Identify which cell holds the provided text, then report its [X, Y] central coordinate. 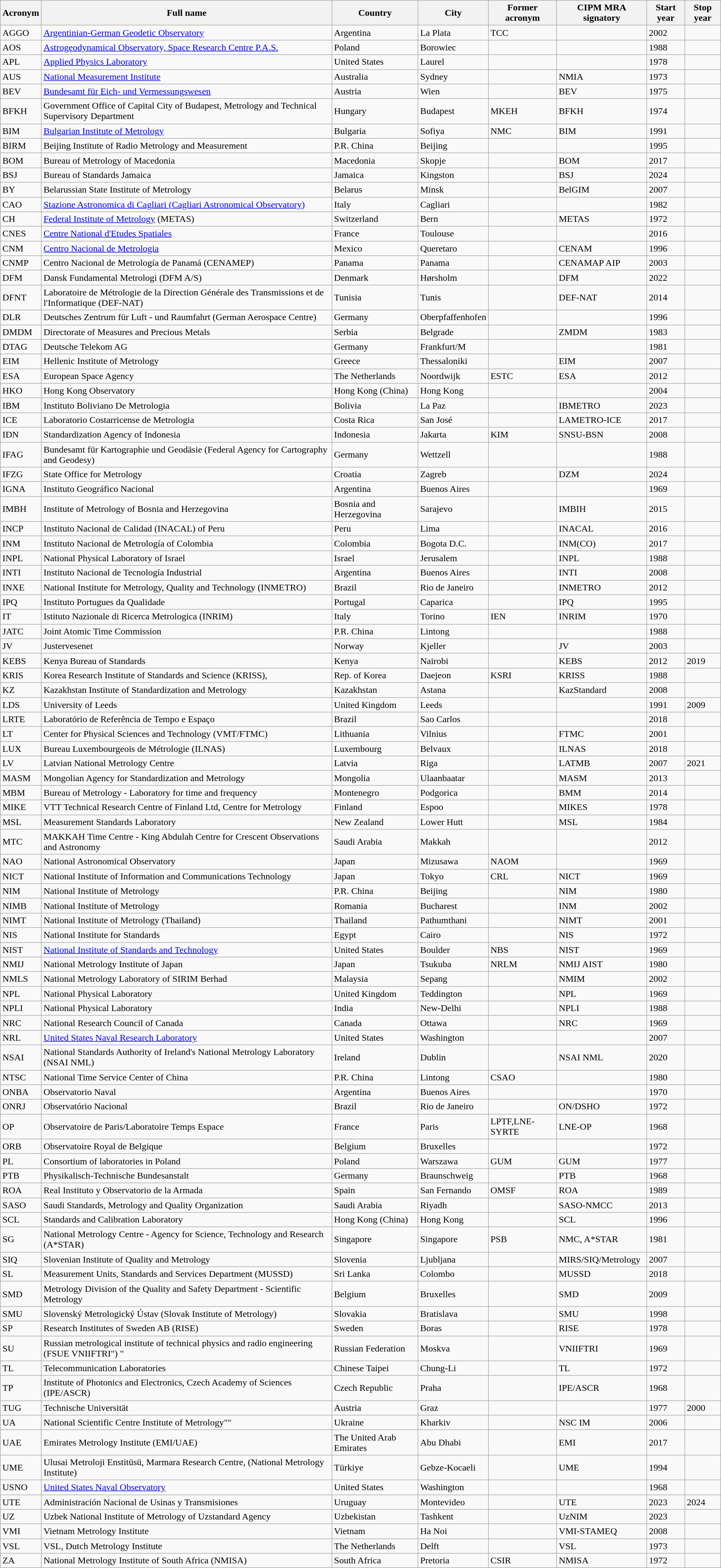
Belgrade [453, 332]
CH [21, 219]
City [453, 13]
Federal Institute of Metrology (METAS) [186, 219]
BMM [602, 793]
National Institute for Standards [186, 935]
NMLS [21, 979]
LAMETRO-ICE [602, 420]
Emirates Metrology Institute (EMI/UAE) [186, 1442]
Mongolian Agency for Standardization and Metrology [186, 778]
National Scientific Centre Institute of Metrology"" [186, 1422]
2019 [703, 661]
ESTC [522, 376]
LATMB [602, 763]
Centre National d'Etudes Spatiales [186, 234]
Denmark [375, 278]
INXE [21, 587]
Kazakhstan Institute of Standardization and Metrology [186, 690]
Latvian National Metrology Centre [186, 763]
Laboratoire de Métrologie de la Direction Générale des Transmissions et de l'Informatique (DEF-NAT) [186, 297]
Moskva [453, 1348]
ORB [21, 1146]
Instituto Boliviano De Metrologia [186, 405]
Bulgaria [375, 131]
National Time Service Center of China [186, 1077]
2015 [666, 509]
NAOM [522, 862]
Croatia [375, 475]
Technische Universität [186, 1408]
ILNAS [602, 749]
AGGO [21, 33]
Paris [453, 1126]
Belvaux [453, 749]
DZM [602, 475]
CSAO [522, 1077]
Bureau of Metrology - Laboratory for time and frequency [186, 793]
Russian Federation [375, 1348]
CNES [21, 234]
KSRI [522, 675]
Tunis [453, 297]
Praha [453, 1388]
NMIA [602, 77]
National Institute of Information and Communications Technology [186, 876]
Vietnam [375, 1531]
Country [375, 13]
KRIS [21, 675]
Slovenia [375, 1259]
NAO [21, 862]
2004 [666, 391]
Slovenian Institute of Quality and Metrology [186, 1259]
EMI [602, 1442]
Leeds [453, 704]
KazStandard [602, 690]
Toulouse [453, 234]
SIQ [21, 1259]
Applied Physics Laboratory [186, 62]
Makkah [453, 842]
Instituto Portugues da Qualidade [186, 602]
ICE [21, 420]
La Plata [453, 33]
Institute of Metrology of Bosnia and Herzegovina [186, 509]
Hørsholm [453, 278]
Latvia [375, 763]
LT [21, 734]
Full name [186, 13]
1975 [666, 91]
Telecommunication Laboratories [186, 1368]
UZ [21, 1517]
Serbia [375, 332]
Slovenský Metrologický Ústav (Slovak Institute of Metrology) [186, 1314]
South Africa [375, 1561]
Jerusalem [453, 558]
Saudi Standards, Metrology and Quality Organization [186, 1205]
Thessaloniki [453, 361]
Sarajevo [453, 509]
LDS [21, 704]
IMBIH [602, 509]
San José [453, 420]
INMETRO [602, 587]
SASO [21, 1205]
Lower Hutt [453, 822]
VSL, Dutch Metrology Institute [186, 1546]
Sweden [375, 1328]
Tashkent [453, 1517]
Daejeon [453, 675]
Instituto Nacional de Metrología of Colombia [186, 543]
NSAI [21, 1058]
Cagliari [453, 205]
2006 [666, 1422]
SASO-NMCC [602, 1205]
Start year [666, 13]
Ottawa [453, 1023]
Portugal [375, 602]
INCP [21, 529]
Ulaanbaatar [453, 778]
Rep. of Korea [375, 675]
CENAM [602, 248]
Beijing Institute of Radio Metrology and Measurement [186, 146]
State Office for Metrology [186, 475]
Astana [453, 690]
IBMETRO [602, 405]
Borowiec [453, 47]
Malaysia [375, 979]
Kjeller [453, 646]
Riga [453, 763]
CNMP [21, 263]
1983 [666, 332]
NBS [522, 949]
OP [21, 1126]
Administración Nacional de Usinas y Transmisiones [186, 1502]
DTAG [21, 347]
AOS [21, 47]
Government Office of Capital City of Budapest, Metrology and Technical Supervisory Department [186, 111]
National Institute of Standards and Technology [186, 949]
Switzerland [375, 219]
SG [21, 1239]
HKO [21, 391]
NTSC [21, 1077]
Argentinian-German Geodetic Observatory [186, 33]
Torino [453, 617]
NMIJ [21, 964]
CNM [21, 248]
Espoo [453, 807]
Indonesia [375, 434]
Peru [375, 529]
Centro Nacional de Metrologia [186, 248]
INACAL [602, 529]
Greece [375, 361]
Sydney [453, 77]
National Metrology Laboratory of SIRIM Berhad [186, 979]
METAS [602, 219]
Bulgarian Institute of Metrology [186, 131]
Kenya [375, 661]
Gebze-Kocaeli [453, 1467]
Kazakhstan [375, 690]
Norway [375, 646]
Noordwijk [453, 376]
2021 [703, 763]
DEF-NAT [602, 297]
Acronym [21, 13]
National Metrology Institute of South Africa (NMISA) [186, 1561]
Sao Carlos [453, 719]
MIKES [602, 807]
1994 [666, 1467]
SP [21, 1328]
CAO [21, 205]
European Space Agency [186, 376]
Egypt [375, 935]
IFAG [21, 454]
La Paz [453, 405]
Australia [375, 77]
DMDM [21, 332]
Mexico [375, 248]
United States Naval Research Laboratory [186, 1038]
Warszawa [453, 1161]
Boulder [453, 949]
Bundesamt für Kartographie und Geodäsie (Federal Agency for Cartography and Geodesy) [186, 454]
Stop year [703, 13]
RISE [602, 1328]
Instituto Nacional de Tecnología Industrial [186, 573]
KIM [522, 434]
KZ [21, 690]
Wettzell [453, 454]
NMISA [602, 1561]
LNE-OP [602, 1126]
Justervesenet [186, 646]
Ireland [375, 1058]
Laboratório de Referência de Tempo e Espaço [186, 719]
National Research Council of Canada [186, 1023]
Real Instituto y Observatorio de la Armada [186, 1190]
Uzbekistan [375, 1517]
Chinese Taipei [375, 1368]
INM(CO) [602, 543]
Tokyo [453, 876]
Riyadh [453, 1205]
Bolivia [375, 405]
CENAMAP AIP [602, 263]
NMIM [602, 979]
Pathumthani [453, 920]
Macedonia [375, 160]
Bureau Luxembourgeois de Métrologie (ILNAS) [186, 749]
Consortium of laboratories in Poland [186, 1161]
Bogota D.C. [453, 543]
ONBA [21, 1092]
VMI-STAMEQ [602, 1531]
Belarus [375, 190]
Directorate of Measures and Precious Metals [186, 332]
Kenya Bureau of Standards [186, 661]
Pretoria [453, 1561]
The United Arab Emirates [375, 1442]
Vilnius [453, 734]
Podgorica [453, 793]
Montevideo [453, 1502]
Astrogeodynamical Observatory, Space Research Centre P.A.S. [186, 47]
Boras [453, 1328]
LV [21, 763]
IPE/ASCR [602, 1388]
LPTF,LNE-SYRTE [522, 1126]
USNO [21, 1487]
Mizusawa [453, 862]
Bundesamt für Eich- und Vermessungswesen [186, 91]
NRLM [522, 964]
Center for Physical Sciences and Technology (VMT/FTMC) [186, 734]
PSB [522, 1239]
Laurel [453, 62]
Chung-Li [453, 1368]
IMBH [21, 509]
Graz [453, 1408]
1989 [666, 1190]
Ha Noi [453, 1531]
Thailand [375, 920]
New-Delhi [453, 1008]
Measurement Units, Standards and Services Department (MUSSD) [186, 1274]
Lithuania [375, 734]
National Metrology Institute of Japan [186, 964]
IBM [21, 405]
Instituto Geográfico Nacional [186, 489]
Sofiya [453, 131]
Bucharest [453, 906]
Hellenic Institute of Metrology [186, 361]
TUG [21, 1408]
NMIJ AIST [602, 964]
IFZG [21, 475]
1982 [666, 205]
Braunschweig [453, 1176]
Sri Lanka [375, 1274]
New Zealand [375, 822]
Observatoire de Paris/Laboratoire Temps Espace [186, 1126]
NRL [21, 1038]
VMI [21, 1531]
Laboratorio Costarricense de Metrologia [186, 420]
Caparica [453, 602]
Mongolia [375, 778]
Ljubljana [453, 1259]
Physikalisch-Technische Bundesanstalt [186, 1176]
DFNT [21, 297]
Romania [375, 906]
Ukraine [375, 1422]
1974 [666, 111]
Kharkiv [453, 1422]
National Metrology Centre - Agency for Science, Technology and Research (A*STAR) [186, 1239]
TP [21, 1388]
Bureau of Metrology of Macedonia [186, 160]
BelGIM [602, 190]
Cairo [453, 935]
2022 [666, 278]
Russian metrological institute of technical physics and radio engineering (FSUE VNIIFTRI") " [186, 1348]
BY [21, 190]
Bern [453, 219]
MIRS/SIQ/Metrology [602, 1259]
NMC [522, 131]
DLR [21, 317]
INRIM [602, 617]
Ulusai Metroloji Enstitüsü, Marmara Research Centre, (National Metrology Institute) [186, 1467]
Queretaro [453, 248]
PL [21, 1161]
Minsk [453, 190]
Spain [375, 1190]
ONRJ [21, 1107]
Nairobi [453, 661]
ZA [21, 1561]
Colombia [375, 543]
University of Leeds [186, 704]
Frankfurt/M [453, 347]
Tunisia [375, 297]
JATC [21, 631]
Vietnam Metrology Institute [186, 1531]
MIKE [21, 807]
Zagreb [453, 475]
BIRM [21, 146]
NSC IM [602, 1422]
Luxembourg [375, 749]
Observatório Nacional [186, 1107]
National Institute of Metrology (Thailand) [186, 920]
Finland [375, 807]
ON/DSHO [602, 1107]
2020 [666, 1058]
Joint Atomic Time Commission [186, 631]
CSIR [522, 1561]
Skopje [453, 160]
Stazione Astronomica di Cagliari (Cagliari Astronomical Observatory) [186, 205]
Deutsches Zentrum für Luft - und Raumfahrt (German Aerospace Centre) [186, 317]
Tsukuba [453, 964]
Bratislava [453, 1314]
National Physical Laboratory of Israel [186, 558]
SL [21, 1274]
Istituto Nazionale di Ricerca Metrologica (INRIM) [186, 617]
United States Naval Observatory [186, 1487]
ZMDM [602, 332]
Czech Republic [375, 1388]
Kingston [453, 175]
VNIIFTRI [602, 1348]
IGNA [21, 489]
LUX [21, 749]
MTC [21, 842]
MBM [21, 793]
Korea Research Institute of Standards and Science (KRISS), [186, 675]
National Institute for Metrology, Quality and Technology (INMETRO) [186, 587]
Hungary [375, 111]
NMC, A*STAR [602, 1239]
NIMB [21, 906]
TCC [522, 33]
Montenegro [375, 793]
CIPM MRA signatory [602, 13]
OMSF [522, 1190]
1998 [666, 1314]
Former acronym [522, 13]
IDN [21, 434]
Jamaica [375, 175]
SU [21, 1348]
Jakarta [453, 434]
FTMC [602, 734]
NSAI NML [602, 1058]
MKEH [522, 111]
Uruguay [375, 1502]
Observatoire Royal de Belgique [186, 1146]
UA [21, 1422]
Institute of Photonics and Electronics, Czech Academy of Sciences (IPE/ASCR) [186, 1388]
Delft [453, 1546]
APL [21, 62]
UAE [21, 1442]
Budapest [453, 111]
Bosnia and Herzegovina [375, 509]
Centro Nacional de Metrología de Panamá (CENAMEP) [186, 263]
Wien [453, 91]
Teddington [453, 994]
Instituto Nacional de Calidad (INACAL) of Peru [186, 529]
Hong Kong Observatory [186, 391]
2000 [703, 1408]
1984 [666, 822]
AUS [21, 77]
Standardization Agency of Indonesia [186, 434]
CRL [522, 876]
Israel [375, 558]
VTT Technical Research Centre of Finland Ltd, Centre for Metrology [186, 807]
Dublin [453, 1058]
Costa Rica [375, 420]
MAKKAH Time Centre - King Abdulah Centre for Crescent Observations and Astronomy [186, 842]
Sepang [453, 979]
Standards and Calibration Laboratory [186, 1220]
Canada [375, 1023]
San Fernando [453, 1190]
Uzbek National Institute of Metrology of Uzstandard Agency [186, 1517]
Slovakia [375, 1314]
Oberpfaffenhofen [453, 317]
SNSU-BSN [602, 434]
Abu Dhabi [453, 1442]
Bureau of Standards Jamaica [186, 175]
National Astronomical Observatory [186, 862]
LRTE [21, 719]
IT [21, 617]
UzNIM [602, 1517]
Metrology Division of the Quality and Safety Department - Scientific Metrology [186, 1294]
National Standards Authority of Ireland's National Metrology Laboratory (NSAI NML) [186, 1058]
IEN [522, 617]
MUSSD [602, 1274]
India [375, 1008]
KRISS [602, 675]
National Measurement Institute [186, 77]
Observatorio Naval [186, 1092]
Measurement Standards Laboratory [186, 822]
Lima [453, 529]
Deutsche Telekom AG [186, 347]
Belarussian State Institute of Metrology [186, 190]
Research Institutes of Sweden AB (RISE) [186, 1328]
Dansk Fundamental Metrologi (DFM A/S) [186, 278]
Colombo [453, 1274]
Türkiye [375, 1467]
